Find where the given text appears and provide that cell's center as (x, y) coordinate. 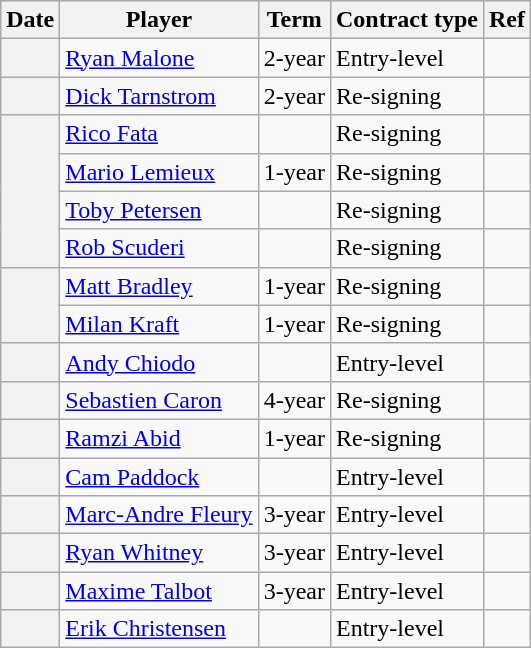
Cam Paddock (159, 477)
Ref (506, 20)
Ryan Whitney (159, 553)
Ramzi Abid (159, 438)
Marc-Andre Fleury (159, 515)
4-year (294, 400)
Contract type (406, 20)
Milan Kraft (159, 324)
Matt Bradley (159, 286)
Rico Fata (159, 134)
Player (159, 20)
Date (30, 20)
Erik Christensen (159, 629)
Sebastien Caron (159, 400)
Mario Lemieux (159, 172)
Term (294, 20)
Andy Chiodo (159, 362)
Toby Petersen (159, 210)
Maxime Talbot (159, 591)
Ryan Malone (159, 58)
Dick Tarnstrom (159, 96)
Rob Scuderi (159, 248)
